For the text-containing cell, return its midpoint in [x, y] coordinate format. 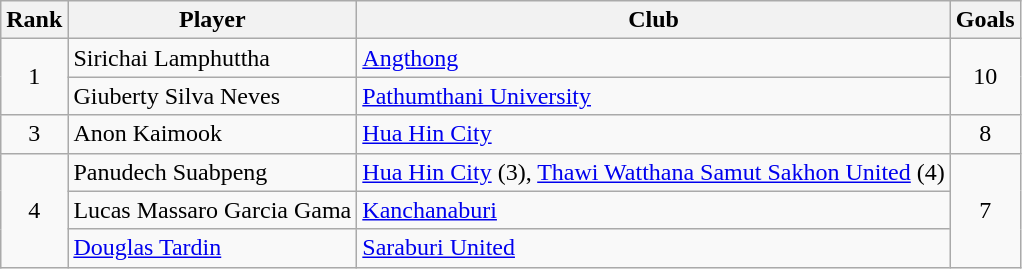
7 [985, 210]
Angthong [654, 58]
Giuberty Silva Neves [212, 96]
Goals [985, 20]
Club [654, 20]
4 [34, 210]
Sirichai Lamphuttha [212, 58]
3 [34, 134]
Kanchanaburi [654, 210]
Pathumthani University [654, 96]
Rank [34, 20]
Lucas Massaro Garcia Gama [212, 210]
Hua Hin City [654, 134]
1 [34, 77]
Anon Kaimook [212, 134]
Hua Hin City (3), Thawi Watthana Samut Sakhon United (4) [654, 172]
8 [985, 134]
Panudech Suabpeng [212, 172]
Douglas Tardin [212, 248]
10 [985, 77]
Saraburi United [654, 248]
Player [212, 20]
